Scan for the cell matching the given text and deliver its (X, Y) coordinate at center. 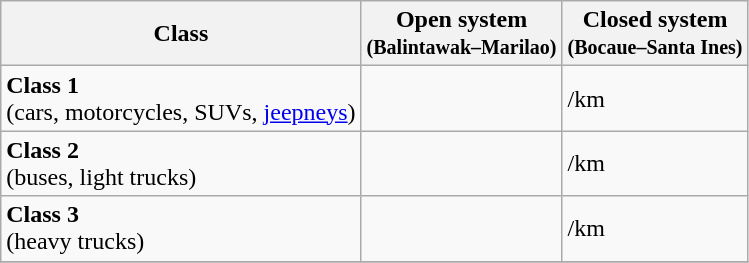
Class 3(heavy trucks) (181, 228)
Class 2(buses, light trucks) (181, 164)
Open system(Balintawak–Marilao) (462, 34)
Class 1(cars, motorcycles, SUVs, jeepneys) (181, 98)
Class (181, 34)
Closed system(Bocaue–Santa Ines) (655, 34)
